Pinpoint the cell where the given text exists, returning its [x, y] midpoint coordinate. 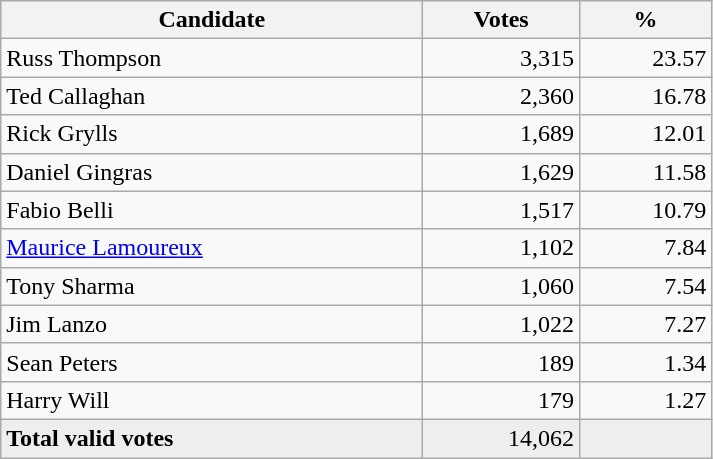
10.79 [645, 210]
14,062 [502, 438]
12.01 [645, 134]
Russ Thompson [212, 58]
Harry Will [212, 400]
23.57 [645, 58]
1,517 [502, 210]
7.54 [645, 286]
189 [502, 362]
1,060 [502, 286]
1,629 [502, 172]
179 [502, 400]
1.27 [645, 400]
3,315 [502, 58]
Sean Peters [212, 362]
Rick Grylls [212, 134]
Votes [502, 20]
1,102 [502, 248]
Candidate [212, 20]
11.58 [645, 172]
Jim Lanzo [212, 324]
Fabio Belli [212, 210]
Ted Callaghan [212, 96]
Tony Sharma [212, 286]
2,360 [502, 96]
Maurice Lamoureux [212, 248]
Total valid votes [212, 438]
Daniel Gingras [212, 172]
1,689 [502, 134]
7.27 [645, 324]
16.78 [645, 96]
1,022 [502, 324]
% [645, 20]
7.84 [645, 248]
1.34 [645, 362]
